Detect which cell encompasses the target text, then output its (x, y) center coordinate. 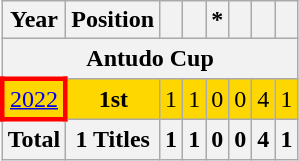
2022 (34, 98)
1st (113, 98)
Position (113, 20)
1 Titles (113, 139)
Year (34, 20)
Total (34, 139)
Antudo Cup (150, 59)
* (218, 20)
